Locate the cell with the specified text and output its (x, y) center coordinate. 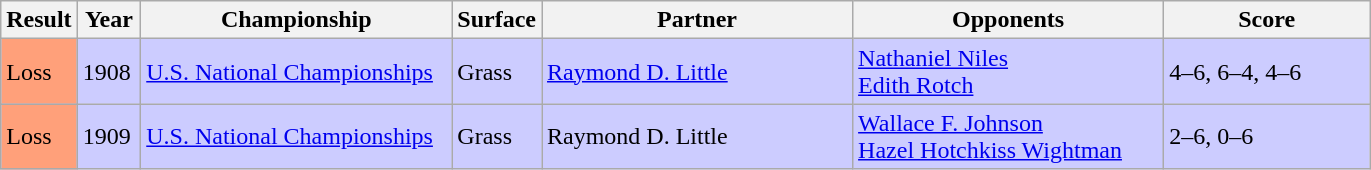
Partner (698, 20)
Championship (296, 20)
2–6, 0–6 (1267, 136)
Wallace F. Johnson Hazel Hotchkiss Wightman (1008, 136)
Result (39, 20)
Score (1267, 20)
Surface (497, 20)
Opponents (1008, 20)
Year (109, 20)
4–6, 6–4, 4–6 (1267, 72)
Nathaniel Niles Edith Rotch (1008, 72)
1909 (109, 136)
1908 (109, 72)
